Provide the (x, y) coordinate of the cell's center where the given text is located.  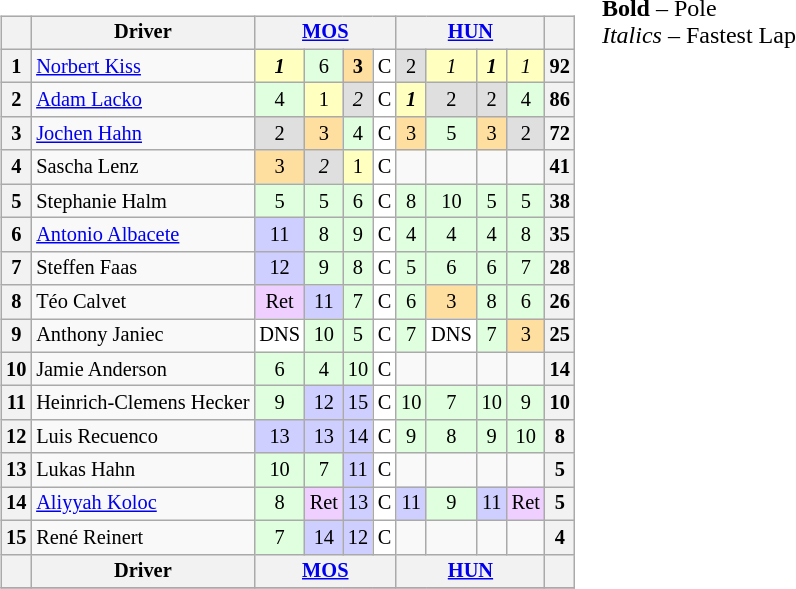
René Reinert (142, 537)
35 (560, 235)
Aliyyah Koloc (142, 504)
Lukas Hahn (142, 470)
Norbert Kiss (142, 66)
Jochen Hahn (142, 134)
Stephanie Halm (142, 201)
Steffen Faas (142, 268)
25 (560, 336)
Téo Calvet (142, 302)
Luis Recuenco (142, 437)
26 (560, 302)
Adam Lacko (142, 100)
Heinrich-Clemens Hecker (142, 403)
92 (560, 66)
Jamie Anderson (142, 369)
86 (560, 100)
Sascha Lenz (142, 167)
Anthony Janiec (142, 336)
Antonio Albacete (142, 235)
28 (560, 268)
41 (560, 167)
72 (560, 134)
38 (560, 201)
